Scan for the cell matching the given text and deliver its (x, y) coordinate at center. 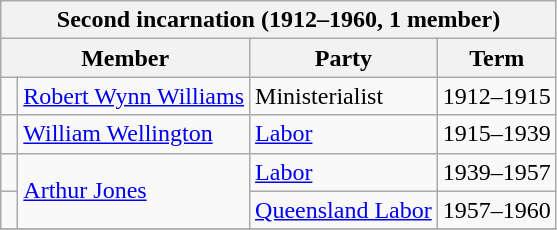
Queensland Labor (344, 210)
Arthur Jones (134, 191)
Party (344, 58)
William Wellington (134, 134)
Ministerialist (344, 96)
1912–1915 (496, 96)
Member (126, 58)
1957–1960 (496, 210)
1915–1939 (496, 134)
Second incarnation (1912–1960, 1 member) (279, 20)
1939–1957 (496, 172)
Term (496, 58)
Robert Wynn Williams (134, 96)
